Locate the cell with the specified text and output its (x, y) center coordinate. 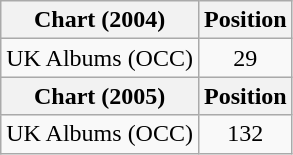
132 (245, 134)
Chart (2005) (100, 96)
Chart (2004) (100, 20)
29 (245, 58)
